Capture the cell that displays the provided text and extract its (x, y) central coordinate. 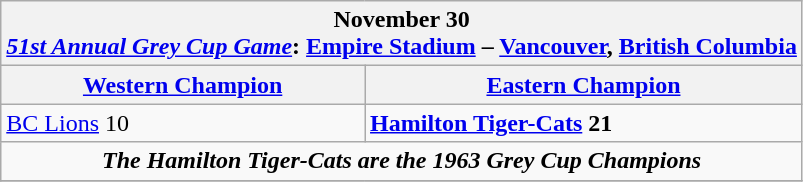
The Hamilton Tiger-Cats are the 1963 Grey Cup Champions (402, 161)
Western Champion (183, 85)
November 3051st Annual Grey Cup Game: Empire Stadium – Vancouver, British Columbia (402, 34)
Eastern Champion (584, 85)
Hamilton Tiger-Cats 21 (584, 123)
BC Lions 10 (183, 123)
